Locate the cell with the specified text and output its [X, Y] center coordinate. 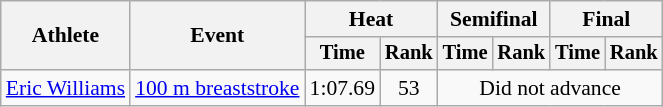
1:07.69 [342, 88]
Final [606, 19]
Athlete [66, 36]
53 [409, 88]
Semifinal [494, 19]
Eric Williams [66, 88]
Did not advance [550, 88]
Heat [372, 19]
Event [217, 36]
100 m breaststroke [217, 88]
